Locate the cell with the specified text and output its [X, Y] center coordinate. 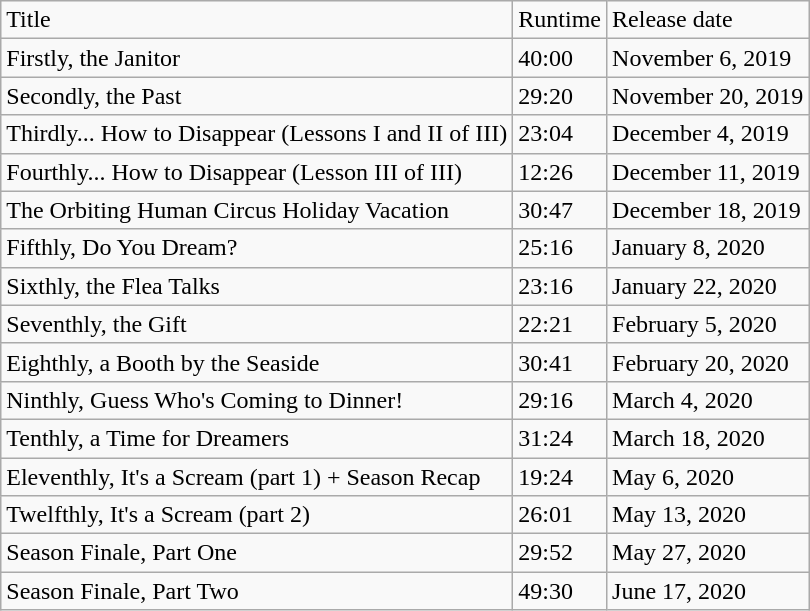
February 5, 2020 [708, 324]
May 6, 2020 [708, 477]
The Orbiting Human Circus Holiday Vacation [257, 210]
31:24 [560, 438]
30:47 [560, 210]
Seventhly, the Gift [257, 324]
Thirdly... How to Disappear (Lessons I and II of III) [257, 134]
29:20 [560, 96]
29:16 [560, 400]
Runtime [560, 20]
23:16 [560, 286]
Eleventhly, It's a Scream (part 1) + Season Recap [257, 477]
Tenthly, a Time for Dreamers [257, 438]
Firstly, the Janitor [257, 58]
June 17, 2020 [708, 591]
Title [257, 20]
Release date [708, 20]
December 4, 2019 [708, 134]
40:00 [560, 58]
Eighthly, a Booth by the Seaside [257, 362]
November 6, 2019 [708, 58]
March 18, 2020 [708, 438]
January 22, 2020 [708, 286]
29:52 [560, 553]
Ninthly, Guess Who's Coming to Dinner! [257, 400]
February 20, 2020 [708, 362]
22:21 [560, 324]
Season Finale, Part Two [257, 591]
January 8, 2020 [708, 248]
Season Finale, Part One [257, 553]
Twelfthly, It's a Scream (part 2) [257, 515]
Secondly, the Past [257, 96]
May 13, 2020 [708, 515]
23:04 [560, 134]
12:26 [560, 172]
December 18, 2019 [708, 210]
Fifthly, Do You Dream? [257, 248]
November 20, 2019 [708, 96]
19:24 [560, 477]
May 27, 2020 [708, 553]
Fourthly... How to Disappear (Lesson III of III) [257, 172]
December 11, 2019 [708, 172]
25:16 [560, 248]
March 4, 2020 [708, 400]
26:01 [560, 515]
30:41 [560, 362]
49:30 [560, 591]
Sixthly, the Flea Talks [257, 286]
